Capture the cell that displays the provided text and extract its [x, y] central coordinate. 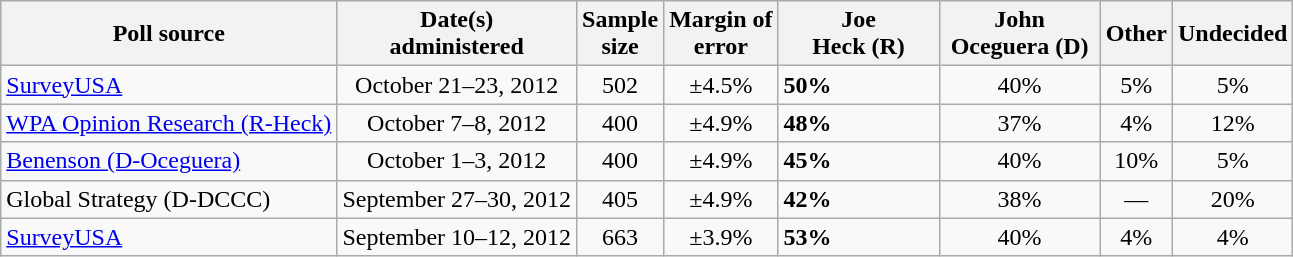
±4.5% [721, 85]
JoeHeck (R) [858, 34]
12% [1233, 123]
Other [1136, 34]
48% [858, 123]
Undecided [1233, 34]
405 [620, 199]
October 1–3, 2012 [457, 161]
20% [1233, 199]
JohnOceguera (D) [1020, 34]
45% [858, 161]
42% [858, 199]
Margin of error [721, 34]
502 [620, 85]
38% [1020, 199]
Date(s)administered [457, 34]
Poll source [169, 34]
Global Strategy (D-DCCC) [169, 199]
50% [858, 85]
Benenson (D-Oceguera) [169, 161]
WPA Opinion Research (R-Heck) [169, 123]
September 10–12, 2012 [457, 237]
37% [1020, 123]
53% [858, 237]
September 27–30, 2012 [457, 199]
— [1136, 199]
October 21–23, 2012 [457, 85]
663 [620, 237]
10% [1136, 161]
±3.9% [721, 237]
Samplesize [620, 34]
October 7–8, 2012 [457, 123]
